Pinpoint the cell where the given text exists, returning its (x, y) midpoint coordinate. 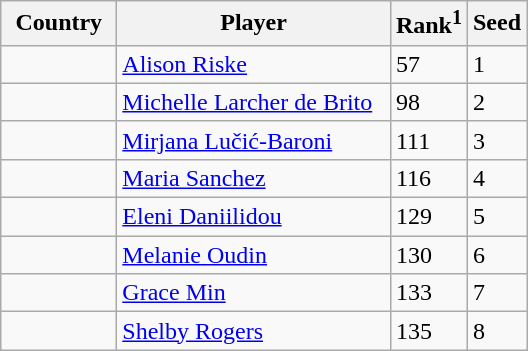
Michelle Larcher de Brito (254, 102)
Shelby Rogers (254, 331)
2 (496, 102)
Player (254, 24)
98 (428, 102)
130 (428, 255)
129 (428, 217)
3 (496, 140)
Melanie Oudin (254, 255)
1 (496, 64)
Mirjana Lučić-Baroni (254, 140)
5 (496, 217)
7 (496, 293)
Seed (496, 24)
133 (428, 293)
Country (59, 24)
135 (428, 331)
Rank1 (428, 24)
Maria Sanchez (254, 178)
111 (428, 140)
Alison Riske (254, 64)
8 (496, 331)
116 (428, 178)
Eleni Daniilidou (254, 217)
57 (428, 64)
4 (496, 178)
6 (496, 255)
Grace Min (254, 293)
